Detect which cell encompasses the target text, then output its (x, y) center coordinate. 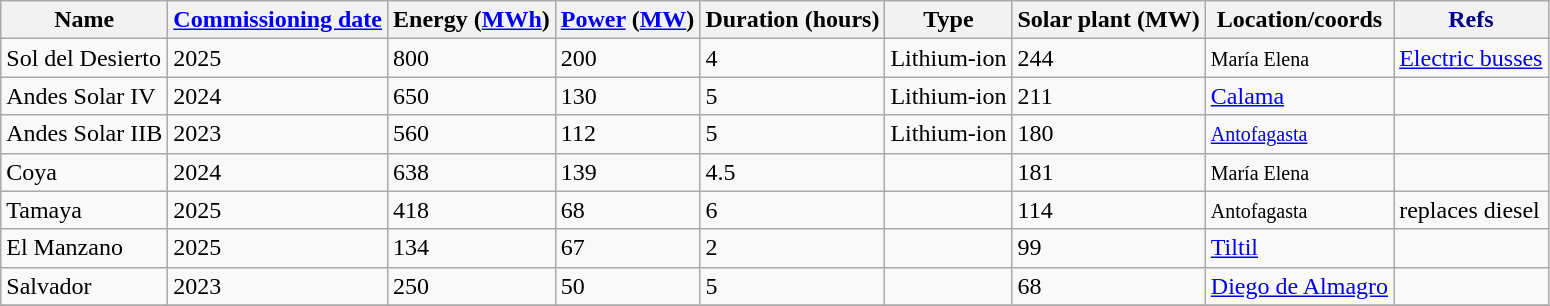
134 (472, 248)
Name (84, 20)
Electric busses (1471, 58)
Commissioning date (278, 20)
250 (472, 286)
244 (1108, 58)
Andes Solar IIB (84, 134)
Power (MW) (628, 20)
Energy (MWh) (472, 20)
4.5 (792, 172)
114 (1108, 210)
Diego de Almagro (1299, 286)
Location/coords (1299, 20)
67 (628, 248)
50 (628, 286)
Calama (1299, 96)
99 (1108, 248)
112 (628, 134)
Andes Solar IV (84, 96)
Tiltil (1299, 248)
638 (472, 172)
650 (472, 96)
800 (472, 58)
Type (948, 20)
El Manzano (84, 248)
Duration (hours) (792, 20)
2 (792, 248)
Refs (1471, 20)
560 (472, 134)
replaces diesel (1471, 210)
181 (1108, 172)
139 (628, 172)
Solar plant (MW) (1108, 20)
Sol del Desierto (84, 58)
6 (792, 210)
200 (628, 58)
418 (472, 210)
130 (628, 96)
Salvador (84, 286)
211 (1108, 96)
180 (1108, 134)
Coya (84, 172)
4 (792, 58)
Tamaya (84, 210)
